From the cell containing the given text, extract its center point as [x, y] coordinate. 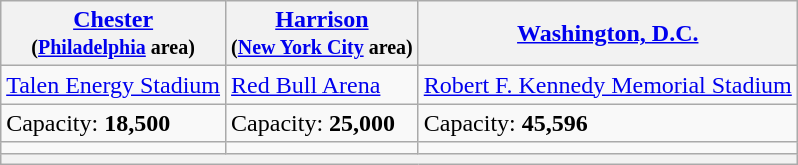
Capacity: 18,500 [114, 123]
Robert F. Kennedy Memorial Stadium [608, 85]
Capacity: 45,596 [608, 123]
Talen Energy Stadium [114, 85]
Washington, D.C. [608, 34]
Harrison (New York City area) [322, 34]
Red Bull Arena [322, 85]
Capacity: 25,000 [322, 123]
Chester (Philadelphia area) [114, 34]
